For the text-containing cell, return its midpoint in (X, Y) coordinate format. 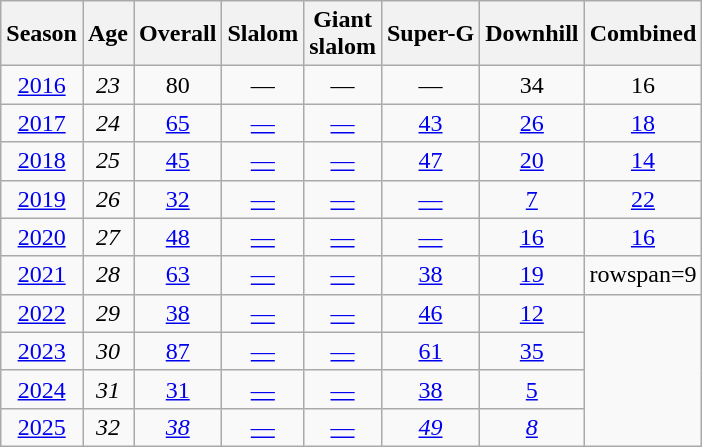
Giantslalom (343, 34)
65 (178, 123)
2018 (42, 161)
48 (178, 237)
Age (108, 34)
29 (108, 313)
12 (532, 313)
63 (178, 275)
27 (108, 237)
87 (178, 351)
Combined (643, 34)
20 (532, 161)
43 (430, 123)
45 (178, 161)
2019 (42, 199)
14 (643, 161)
80 (178, 85)
rowspan=9 (643, 275)
35 (532, 351)
Slalom (263, 34)
61 (430, 351)
2021 (42, 275)
19 (532, 275)
24 (108, 123)
2020 (42, 237)
49 (430, 427)
34 (532, 85)
47 (430, 161)
Downhill (532, 34)
Season (42, 34)
18 (643, 123)
8 (532, 427)
2024 (42, 389)
7 (532, 199)
46 (430, 313)
2023 (42, 351)
Super-G (430, 34)
25 (108, 161)
23 (108, 85)
2017 (42, 123)
30 (108, 351)
2016 (42, 85)
Overall (178, 34)
2022 (42, 313)
22 (643, 199)
2025 (42, 427)
28 (108, 275)
5 (532, 389)
